Return the [x, y] coordinate for the center point of the cell that contains the specified text.  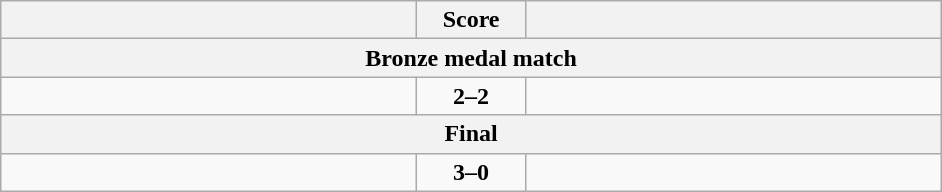
Final [472, 134]
3–0 [472, 172]
2–2 [472, 96]
Bronze medal match [472, 58]
Score [472, 20]
